Return [x, y] of the center of cell containing provided text 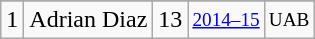
13 [170, 20]
UAB [289, 20]
1 [12, 20]
Adrian Diaz [88, 20]
2014–15 [226, 20]
